Find where the given text appears and provide that cell's center as [x, y] coordinate. 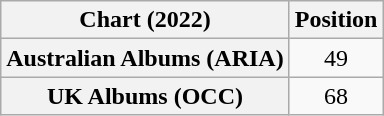
UK Albums (OCC) [145, 96]
68 [336, 96]
Position [336, 20]
Chart (2022) [145, 20]
49 [336, 58]
Australian Albums (ARIA) [145, 58]
